Scan for the cell matching the given text and deliver its (X, Y) coordinate at center. 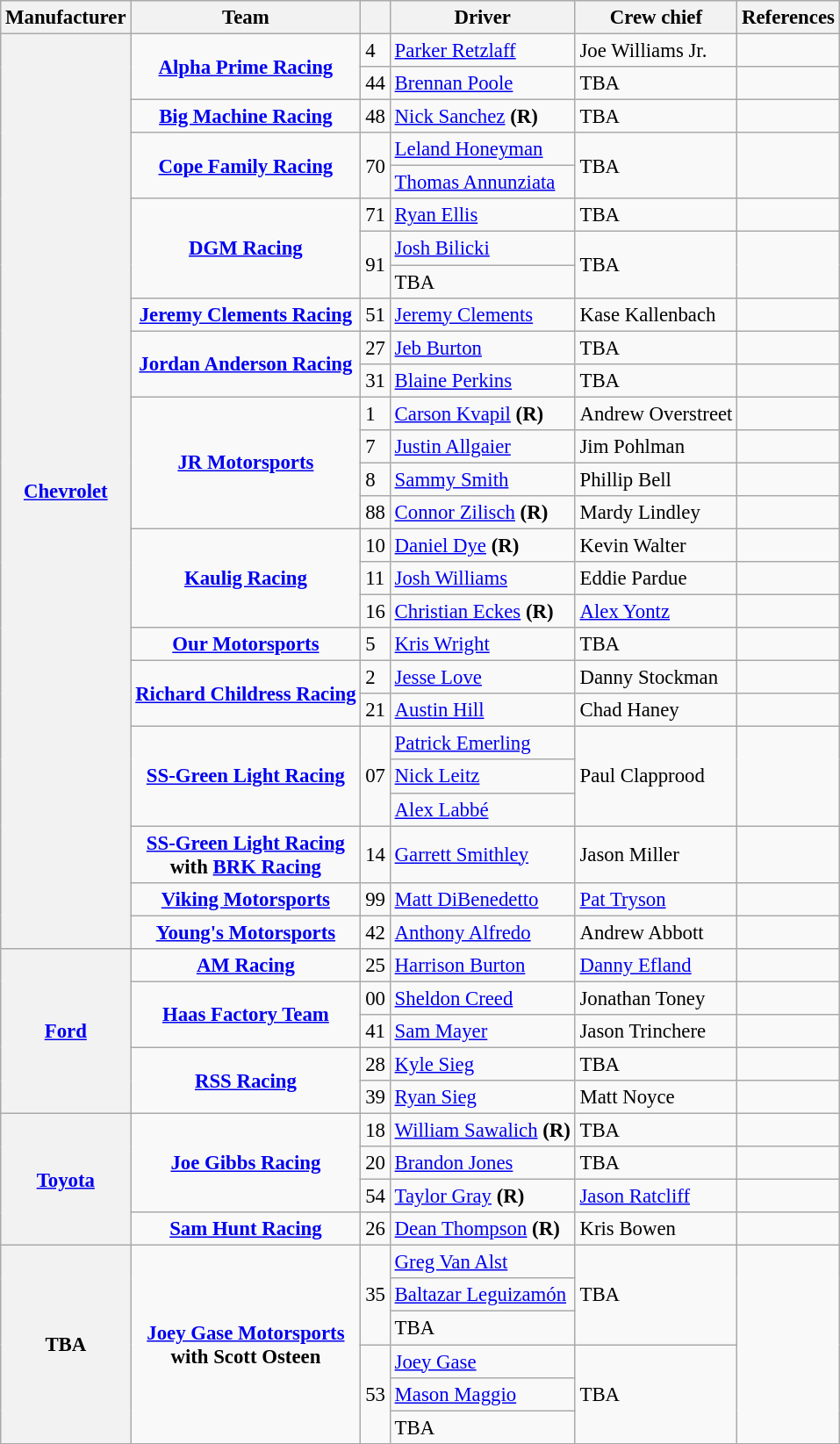
Sammy Smith (483, 479)
Young's Motorsports (246, 932)
48 (376, 117)
Richard Childress Racing (246, 693)
Big Machine Racing (246, 117)
Jeb Burton (483, 348)
Jonathan Toney (657, 998)
Mardy Lindley (657, 513)
DGM Racing (246, 248)
Baltazar Leguizamón (483, 1295)
Danny Stockman (657, 678)
Daniel Dye (R) (483, 545)
Justin Allgaier (483, 447)
1 (376, 413)
Alex Yontz (657, 612)
Ryan Ellis (483, 215)
Carson Kvapil (R) (483, 413)
Pat Tryson (657, 899)
54 (376, 1196)
Sam Mayer (483, 1031)
Joe Gibbs Racing (246, 1164)
18 (376, 1131)
Matt Noyce (657, 1097)
28 (376, 1064)
Chevrolet (66, 492)
25 (376, 966)
11 (376, 578)
Chad Haney (657, 710)
Toyota (66, 1180)
Viking Motorsports (246, 899)
Blaine Perkins (483, 380)
Brandon Jones (483, 1163)
Crew chief (657, 18)
Jason Miller (657, 855)
10 (376, 545)
Jim Pohlman (657, 447)
Kris Wright (483, 644)
Nick Sanchez (R) (483, 117)
Kris Bowen (657, 1229)
44 (376, 83)
Jordan Anderson Racing (246, 363)
Driver (483, 18)
References (788, 18)
31 (376, 380)
Greg Van Alst (483, 1262)
Sam Hunt Racing (246, 1229)
41 (376, 1031)
88 (376, 513)
Austin Hill (483, 710)
39 (376, 1097)
Alpha Prime Racing (246, 67)
Thomas Annunziata (483, 183)
16 (376, 612)
26 (376, 1229)
Nick Leitz (483, 777)
Jesse Love (483, 678)
99 (376, 899)
20 (376, 1163)
Manufacturer (66, 18)
Haas Factory Team (246, 1015)
Kyle Sieg (483, 1064)
91 (376, 265)
2 (376, 678)
Kase Kallenbach (657, 314)
Dean Thompson (R) (483, 1229)
Anthony Alfredo (483, 932)
Cope Family Racing (246, 165)
Alex Labbé (483, 809)
Our Motorsports (246, 644)
Sheldon Creed (483, 998)
Patrick Emerling (483, 744)
Christian Eckes (R) (483, 612)
21 (376, 710)
Parker Retzlaff (483, 51)
4 (376, 51)
5 (376, 644)
Garrett Smithley (483, 855)
71 (376, 215)
51 (376, 314)
Danny Efland (657, 966)
Kevin Walter (657, 545)
14 (376, 855)
Paul Clapprood (657, 776)
70 (376, 165)
SS-Green Light Racing with BRK Racing (246, 855)
Andrew Abbott (657, 932)
Joey Gase (483, 1361)
Jason Ratcliff (657, 1196)
53 (376, 1394)
Mason Maggio (483, 1394)
Andrew Overstreet (657, 413)
Phillip Bell (657, 479)
35 (376, 1296)
Brennan Poole (483, 83)
00 (376, 998)
Josh Williams (483, 578)
Eddie Pardue (657, 578)
Harrison Burton (483, 966)
Taylor Gray (R) (483, 1196)
Joey Gase Motorsports with Scott Osteen (246, 1345)
Kaulig Racing (246, 578)
8 (376, 479)
Josh Bilicki (483, 248)
JR Motorsports (246, 463)
Team (246, 18)
Jeremy Clements (483, 314)
Jeremy Clements Racing (246, 314)
Jason Trinchere (657, 1031)
Joe Williams Jr. (657, 51)
07 (376, 776)
42 (376, 932)
27 (376, 348)
SS-Green Light Racing (246, 776)
Ford (66, 1031)
7 (376, 447)
William Sawalich (R) (483, 1131)
Connor Zilisch (R) (483, 513)
RSS Racing (246, 1080)
Leland Honeyman (483, 149)
Ryan Sieg (483, 1097)
AM Racing (246, 966)
Matt DiBenedetto (483, 899)
